Scan for the cell matching the given text and deliver its (x, y) coordinate at center. 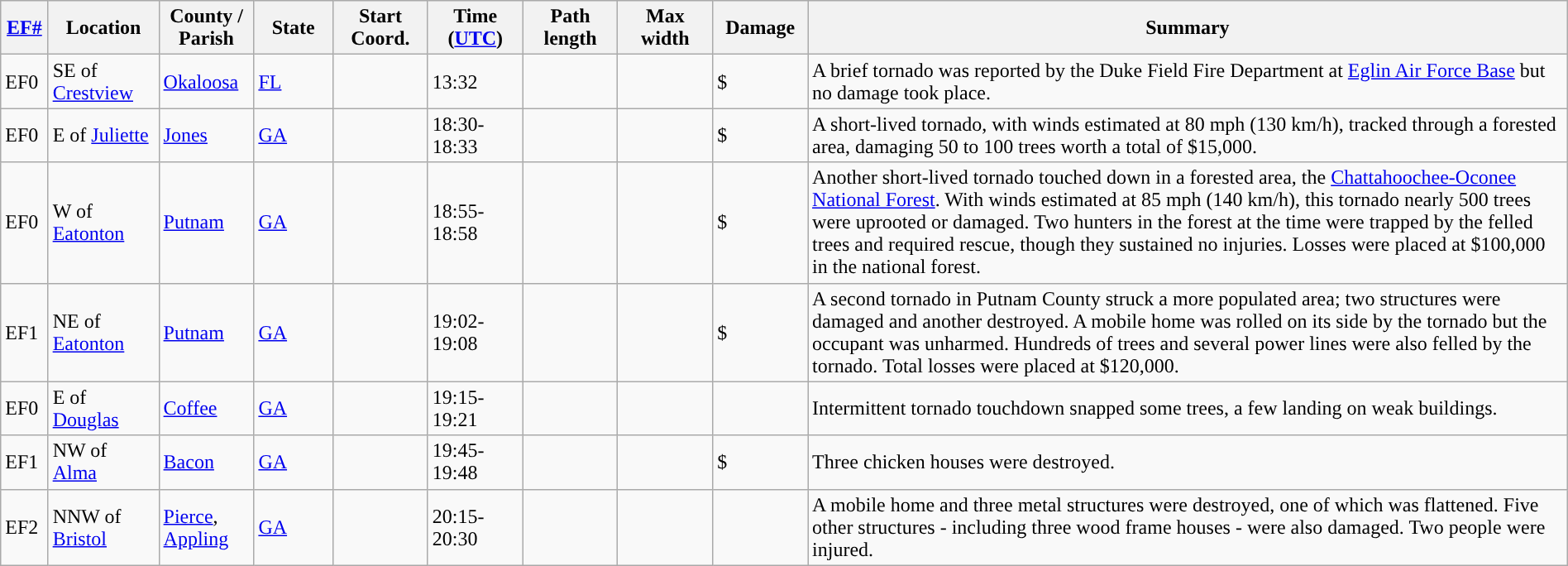
FL (294, 81)
EF# (25, 28)
18:55-18:58 (475, 223)
Start Coord. (380, 28)
E of Douglas (103, 409)
19:45-19:48 (475, 462)
NW of Alma (103, 462)
State (294, 28)
A brief tornado was reported by the Duke Field Fire Department at Eglin Air Force Base but no damage took place. (1188, 81)
A short-lived tornado, with winds estimated at 80 mph (130 km/h), tracked through a forested area, damaging 50 to 100 trees worth a total of $15,000. (1188, 136)
County / Parish (207, 28)
Pierce, Appling (207, 527)
Path length (571, 28)
Max width (665, 28)
NNW of Bristol (103, 527)
19:15-19:21 (475, 409)
Bacon (207, 462)
Time (UTC) (475, 28)
SE of Crestview (103, 81)
Summary (1188, 28)
E of Juliette (103, 136)
Intermittent tornado touchdown snapped some trees, a few landing on weak buildings. (1188, 409)
W of Eatonton (103, 223)
13:32 (475, 81)
20:15-20:30 (475, 527)
NE of Eatonton (103, 333)
18:30-18:33 (475, 136)
EF2 (25, 527)
Okaloosa (207, 81)
Jones (207, 136)
Location (103, 28)
Damage (761, 28)
Three chicken houses were destroyed. (1188, 462)
19:02-19:08 (475, 333)
Coffee (207, 409)
